Determine the (x, y) coordinate at the center of the cell enclosing the given text.  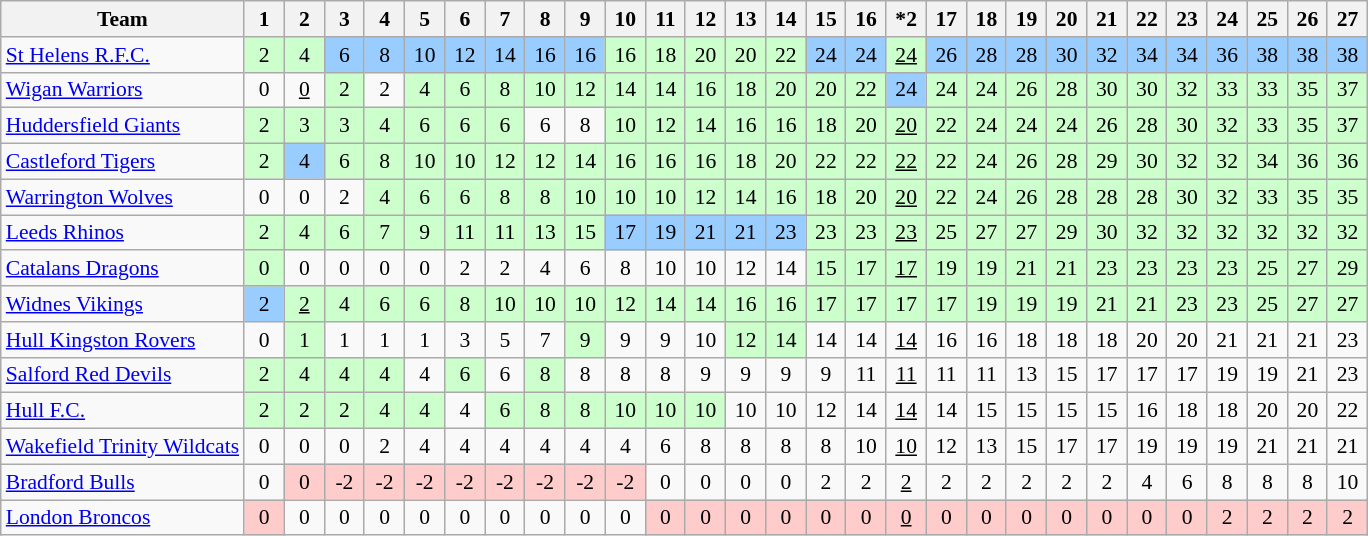
London Broncos (122, 518)
Wakefield Trinity Wildcats (122, 447)
St Helens R.F.C. (122, 55)
*2 (906, 19)
Leeds Rhinos (122, 233)
Team (122, 19)
Wigan Warriors (122, 90)
Hull F.C. (122, 411)
Widnes Vikings (122, 304)
Castleford Tigers (122, 162)
Warrington Wolves (122, 197)
Bradford Bulls (122, 482)
Huddersfield Giants (122, 126)
Hull Kingston Rovers (122, 340)
Catalans Dragons (122, 269)
Salford Red Devils (122, 375)
